For the text-containing cell, return its midpoint in [x, y] coordinate format. 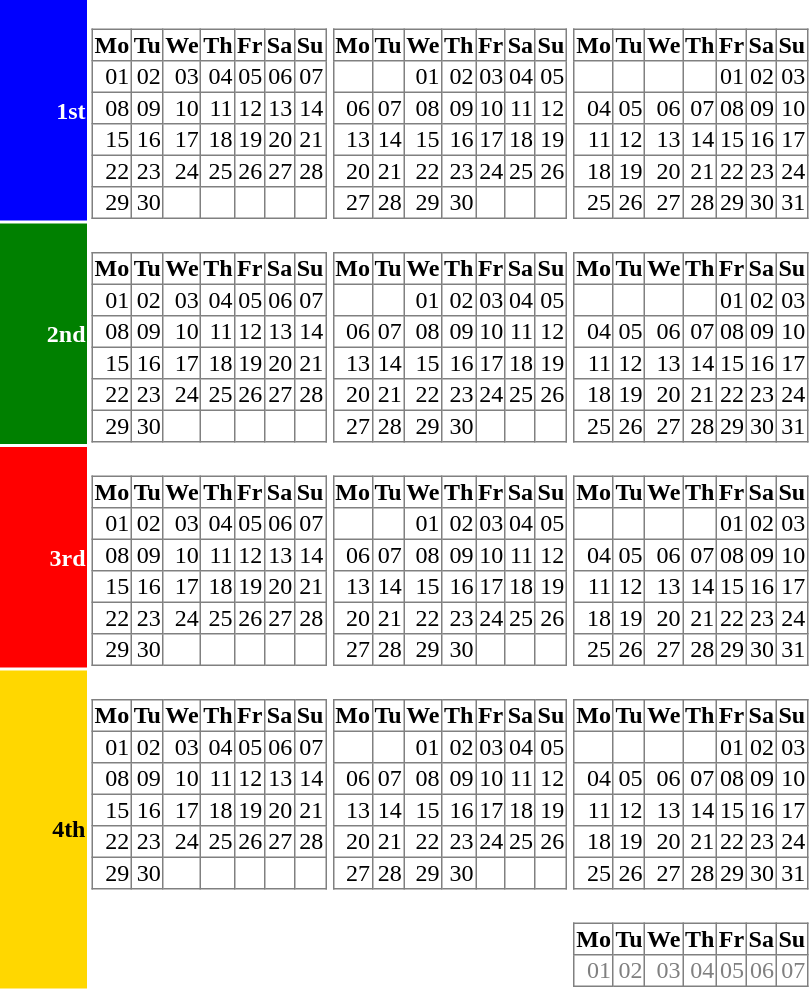
2nd [44, 334]
1st [44, 110]
3rd [44, 557]
4th [44, 829]
